Locate the cell with the specified text and output its (x, y) center coordinate. 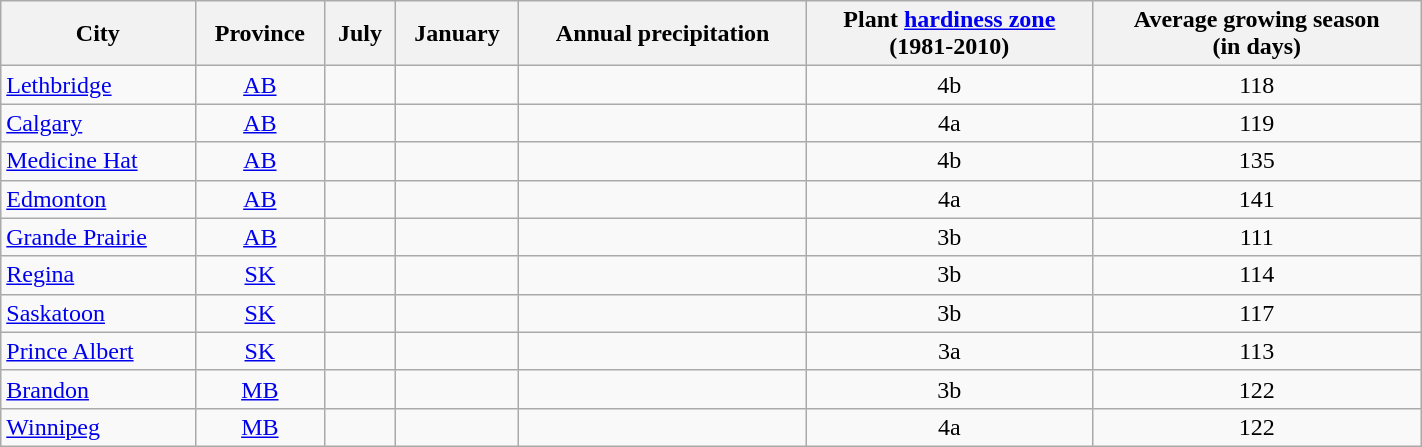
July (360, 34)
Winnipeg (98, 427)
Plant hardiness zone(1981-2010) (949, 34)
City (98, 34)
Saskatoon (98, 313)
119 (1256, 123)
Average growing season(in days) (1256, 34)
Prince Albert (98, 351)
135 (1256, 161)
141 (1256, 199)
Grande Prairie (98, 237)
114 (1256, 275)
111 (1256, 237)
118 (1256, 85)
Brandon (98, 389)
117 (1256, 313)
January (456, 34)
Province (260, 34)
Annual precipitation (663, 34)
Calgary (98, 123)
3a (949, 351)
Edmonton (98, 199)
Lethbridge (98, 85)
Medicine Hat (98, 161)
113 (1256, 351)
Regina (98, 275)
